Extract the (X, Y) coordinate from the center of the cell holding the provided text.  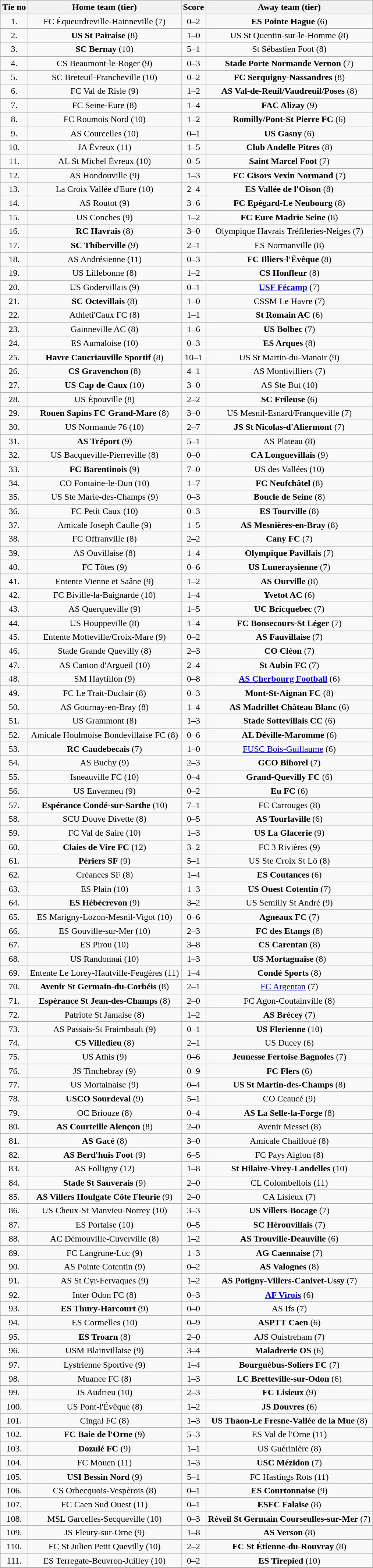
FC Bonsecours-St Léger (7) (289, 623)
Mont-St-Aignan FC (8) (289, 693)
US Ducey (6) (289, 1043)
FC des Etangs (8) (289, 931)
US Cap de Caux (10) (104, 385)
75. (14, 1057)
61. (14, 861)
19. (14, 273)
AS Ifs (7) (289, 1309)
FAC Alizay (9) (289, 105)
44. (14, 623)
GCO Bihorel (7) (289, 763)
9. (14, 133)
US Pont-l'Évêque (8) (104, 1407)
AS Montivilliers (7) (289, 371)
Condé Sports (8) (289, 973)
33. (14, 469)
82. (14, 1155)
72. (14, 1015)
81. (14, 1141)
US St Pairaise (8) (104, 35)
Romilly/Pont-St Pierre FC (6) (289, 119)
8. (14, 119)
102. (14, 1435)
CO Cléon (7) (289, 651)
FC Offranville (8) (104, 539)
Avenir St Germain-du-Corbéis (8) (104, 987)
35. (14, 497)
FC Carrouges (8) (289, 805)
106. (14, 1490)
47. (14, 665)
AS Tourlaville (6) (289, 819)
6. (14, 91)
12. (14, 175)
ES Tourville (8) (289, 511)
28. (14, 399)
51. (14, 721)
2–7 (193, 427)
107. (14, 1504)
89. (14, 1253)
CS Beaumont-le-Roger (9) (104, 63)
Espérance Condé-sur-Sarthe (10) (104, 805)
AS Ourville (8) (289, 581)
FC Baie de l'Orne (9) (104, 1435)
27. (14, 385)
43. (14, 609)
ES Thury-Harcourt (9) (104, 1309)
Eu FC (6) (289, 791)
AS Routot (9) (104, 203)
23. (14, 329)
AL St Michel Évreux (10) (104, 161)
67. (14, 945)
AS Madrillet Château Blanc (6) (289, 707)
ES Vallée de l'Oison (8) (289, 189)
96. (14, 1351)
90. (14, 1267)
ES Terregate-Beuvron-Juilley (10) (104, 1561)
Entente Motteville/Croix-Mare (9) (104, 637)
ES Arques (8) (289, 343)
La Croix Vallée d'Eure (10) (104, 189)
65. (14, 917)
Saint Marcel Foot (7) (289, 161)
100. (14, 1407)
Réveil St Germain Courseulles-sur-Mer (7) (289, 1519)
Stade Grande Quevilly (8) (104, 651)
109. (14, 1533)
Patriote St Jamaise (8) (104, 1015)
US Villers-Bocage (7) (289, 1211)
17. (14, 245)
111. (14, 1561)
13. (14, 189)
CSSM Le Havre (7) (289, 301)
Grand-Quevilly FC (6) (289, 777)
FC St Étienne-du-Rouvray (8) (289, 1547)
Olympique Pavillais (7) (289, 553)
US St Quentin-sur-le-Homme (8) (289, 35)
15. (14, 217)
ES Plain (10) (104, 889)
5. (14, 77)
32. (14, 455)
Amicale Chailloué (8) (289, 1141)
95. (14, 1337)
US La Glacerie (9) (289, 833)
US Envermeu (9) (104, 791)
73. (14, 1029)
JA Évreux (11) (104, 147)
54. (14, 763)
CO Fontaine-le-Dun (10) (104, 483)
Athleti'Caux FC (8) (104, 315)
US Athis (9) (104, 1057)
US Grammont (8) (104, 721)
ES Gouville-sur-Mer (10) (104, 931)
AS Courteille Alençon (8) (104, 1127)
21. (14, 301)
7–0 (193, 469)
US Godervillais (9) (104, 287)
Périers SF (9) (104, 861)
AF Virois (6) (289, 1294)
99. (14, 1393)
59. (14, 833)
79. (14, 1113)
FC Argentan (7) (289, 987)
FC Pays Aiglon (8) (289, 1155)
AS Verson (8) (289, 1533)
41. (14, 581)
4. (14, 63)
AS St Cyr-Fervaques (9) (104, 1281)
FC Seine-Eure (8) (104, 105)
7–1 (193, 805)
10–1 (193, 357)
US Houppeville (8) (104, 623)
58. (14, 819)
70. (14, 987)
55. (14, 777)
AG Caennaise (7) (289, 1253)
84. (14, 1183)
Espérance St Jean-des-Champs (8) (104, 1001)
69. (14, 973)
83. (14, 1169)
78. (14, 1099)
Havre Caucriauville Sportif (8) (104, 357)
30. (14, 427)
104. (14, 1462)
AS Hondouville (9) (104, 175)
80. (14, 1127)
St Sébastien Foot (8) (289, 49)
18. (14, 259)
US Ste Croix St Lô (8) (289, 861)
ES Courtonnaise (9) (289, 1490)
85. (14, 1197)
4–1 (193, 371)
CA Lisieux (7) (289, 1197)
88. (14, 1239)
Cany FC (7) (289, 539)
FC Epégard-Le Neubourg (8) (289, 203)
AS Gournay-en-Bray (8) (104, 707)
94. (14, 1323)
20. (14, 287)
97. (14, 1365)
Avenir Messei (8) (289, 1127)
US Ste Marie-des-Champs (9) (104, 497)
Amicale Joseph Caulle (9) (104, 525)
ES Coutances (6) (289, 875)
87. (14, 1225)
FC Illiers-l'Évêque (8) (289, 259)
AS Ste But (10) (289, 385)
AS Valognes (8) (289, 1267)
SC Breteuil-Francheville (10) (104, 77)
CS Orbecquois-Vespèrois (8) (104, 1490)
AS Courcelles (10) (104, 133)
AS Canton d'Argueil (10) (104, 665)
105. (14, 1476)
92. (14, 1294)
US Normande 76 (10) (104, 427)
St Hilaire-Virey-Landelles (10) (289, 1169)
SC Thiberville (9) (104, 245)
1–7 (193, 483)
JS Fleury-sur-Orne (9) (104, 1533)
76. (14, 1071)
AS Trouville-Deauville (6) (289, 1239)
Créances SF (8) (104, 875)
SCU Douve Divette (8) (104, 819)
US Lillebonne (8) (104, 273)
ES Portaise (10) (104, 1225)
24. (14, 343)
16. (14, 231)
63. (14, 889)
25. (14, 357)
7. (14, 105)
50. (14, 707)
FC Val de Risle (9) (104, 91)
ES Pointe Hague (6) (289, 21)
FC Serquigny-Nassandres (8) (289, 77)
ES Hébécrevon (9) (104, 903)
US Mortainaise (9) (104, 1085)
3–6 (193, 203)
AS Andrésienne (11) (104, 259)
Tie no (14, 7)
FC Neufchâtel (8) (289, 483)
CS Gravenchon (8) (104, 371)
64. (14, 903)
JS St Nicolas-d'Aliermont (7) (289, 427)
53. (14, 749)
US Guérinière (8) (289, 1449)
RC Havrais (8) (104, 231)
Score (193, 7)
FC St Julien Petit Quevilly (10) (104, 1547)
52. (14, 735)
29. (14, 413)
CS Villedieu (8) (104, 1043)
Isneauville FC (10) (104, 777)
LC Bretteville-sur-Odon (6) (289, 1379)
2. (14, 35)
Muance FC (8) (104, 1379)
60. (14, 847)
Gainneville AC (8) (104, 329)
11. (14, 161)
10. (14, 147)
FC Petit Caux (10) (104, 511)
AS Fauvillaise (7) (289, 637)
US Bolbec (7) (289, 329)
77. (14, 1085)
US Semilly St André (9) (289, 903)
45. (14, 637)
US St Martin-du-Manoir (9) (289, 357)
36. (14, 511)
Lystrienne Sportive (9) (104, 1365)
1–6 (193, 329)
108. (14, 1519)
St Romain AC (6) (289, 315)
AS Potigny-Villers-Canivet-Ussy (7) (289, 1281)
FC Langrune-Luc (9) (104, 1253)
FC Hastings Rots (11) (289, 1476)
66. (14, 931)
3–8 (193, 945)
AS Mesnières-en-Bray (8) (289, 525)
ES Tirepied (10) (289, 1561)
AS Brécey (7) (289, 1015)
AS Ouvillaise (8) (104, 553)
62. (14, 875)
FC Gisors Vexin Normand (7) (289, 175)
OC Briouze (8) (104, 1113)
SC Bernay (10) (104, 49)
71. (14, 1001)
US Gasny (6) (289, 133)
US Randonnai (10) (104, 959)
0–8 (193, 679)
110. (14, 1547)
CA Longuevillais (9) (289, 455)
JS Douvres (6) (289, 1407)
Inter Odon FC (8) (104, 1294)
26. (14, 371)
74. (14, 1043)
1. (14, 21)
Stade Sottevillais CC (6) (289, 721)
31. (14, 441)
US Ouest Cotentin (7) (289, 889)
6–5 (193, 1155)
SC Octevillais (8) (104, 301)
101. (14, 1421)
14. (14, 203)
AS Pointe Cotentin (9) (104, 1267)
Home team (tier) (104, 7)
AS La Selle-la-Forge (8) (289, 1113)
USC Mézidon (7) (289, 1462)
38. (14, 539)
103. (14, 1449)
ASPTT Caen (6) (289, 1323)
Stade St Sauverais (9) (104, 1183)
US Mesnil-Esnard/Franqueville (7) (289, 413)
Stade Porte Normande Vernon (7) (289, 63)
49. (14, 693)
US Mortagnaise (8) (289, 959)
AL Déville-Maromme (6) (289, 735)
USM Blainvillaise (9) (104, 1351)
Jeunesse Fertoise Bagnoles (7) (289, 1057)
Olympique Havrais Tréfileries-Neiges (7) (289, 231)
AS Folligny (12) (104, 1169)
AS Passais-St Fraimbault (9) (104, 1029)
St Aubin FC (7) (289, 665)
FC 3 Rivières (9) (289, 847)
ES Normanville (8) (289, 245)
34. (14, 483)
39. (14, 553)
UC Bricquebec (7) (289, 609)
AS Querqueville (9) (104, 609)
MSL Garcelles-Secqueville (10) (104, 1519)
91. (14, 1281)
AS Gacé (8) (104, 1141)
Bourguébus-Soliers FC (7) (289, 1365)
FC Eure Madrie Seine (8) (289, 217)
FC Val de Saire (10) (104, 833)
US Flerienne (10) (289, 1029)
US Thaon-Le Fresne-Vallée de la Mue (8) (289, 1421)
56. (14, 791)
Cingal FC (8) (104, 1421)
CS Carentan (8) (289, 945)
FC Agon-Coutainville (8) (289, 1001)
86. (14, 1211)
93. (14, 1309)
3–3 (193, 1211)
AS Tréport (9) (104, 441)
AC Démouville-Cuverville (8) (104, 1239)
57. (14, 805)
FUSC Bois-Guillaume (6) (289, 749)
SM Haytillon (9) (104, 679)
FC Barentinois (9) (104, 469)
Away team (tier) (289, 7)
Dozulé FC (9) (104, 1449)
AS Buchy (9) (104, 763)
FC Équeurdreville-Hainneville (7) (104, 21)
FC Biville-la-Baignarde (10) (104, 595)
US Bacqueville-Pierreville (8) (104, 455)
Club Andelle Pîtres (8) (289, 147)
AS Berd'huis Foot (9) (104, 1155)
AS Villers Houlgate Côte Fleurie (9) (104, 1197)
USI Bessin Nord (9) (104, 1476)
CL Colombellois (11) (289, 1183)
3–4 (193, 1351)
ESFC Falaise (8) (289, 1504)
US des Vallées (10) (289, 469)
3. (14, 49)
JS Audrieu (10) (104, 1393)
46. (14, 651)
CO Ceaucé (9) (289, 1099)
FC Le Trait-Duclair (8) (104, 693)
68. (14, 959)
Amicale Houlmoise Bondevillaise FC (8) (104, 735)
JS Tinchebray (9) (104, 1071)
SC Frileuse (6) (289, 399)
CS Honfleur (8) (289, 273)
ES Aumaloise (10) (104, 343)
FC Roumois Nord (10) (104, 119)
Entente Le Lorey-Hautville-Feugères (11) (104, 973)
AS Val-de-Reuil/Vaudreuil/Poses (8) (289, 91)
ES Val de l'Orne (11) (289, 1435)
Boucle de Seine (8) (289, 497)
US Épouville (8) (104, 399)
FC Mouen (11) (104, 1462)
US Cheux-St Manvieu-Norrey (10) (104, 1211)
22. (14, 315)
Entente Vienne et Saâne (9) (104, 581)
USCO Sourdeval (9) (104, 1099)
Yvetot AC (6) (289, 595)
42. (14, 595)
37. (14, 525)
SC Hérouvillais (7) (289, 1225)
FC Caen Sud Ouest (11) (104, 1504)
AS Cherbourg Football (6) (289, 679)
Maladrerie OS (6) (289, 1351)
ES Pirou (10) (104, 945)
FC Tôtes (9) (104, 567)
Claies de Vire FC (12) (104, 847)
ES Troarn (8) (104, 1337)
Rouen Sapins FC Grand-Mare (8) (104, 413)
USF Fécamp (7) (289, 287)
40. (14, 567)
ES Cormelles (10) (104, 1323)
5–3 (193, 1435)
US Luneraysienne (7) (289, 567)
US Conches (9) (104, 217)
ES Marigny-Lozon-Mesnil-Vigot (10) (104, 917)
RC Caudebecais (7) (104, 749)
48. (14, 679)
US St Martin-des-Champs (8) (289, 1085)
Agneaux FC (7) (289, 917)
AS Plateau (8) (289, 441)
FC Flers (6) (289, 1071)
FC Lisieux (9) (289, 1393)
98. (14, 1379)
AJS Ouistreham (7) (289, 1337)
